From the cell containing the given text, extract its center point as [X, Y] coordinate. 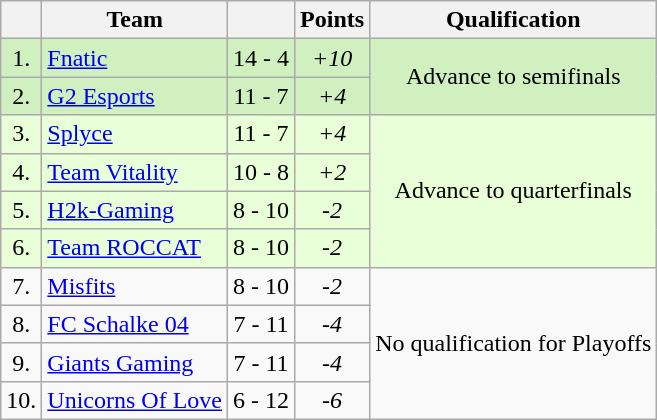
6 - 12 [262, 400]
Splyce [135, 134]
3. [22, 134]
G2 Esports [135, 96]
6. [22, 248]
Fnatic [135, 58]
4. [22, 172]
Team ROCCAT [135, 248]
Advance to semifinals [514, 77]
+2 [332, 172]
5. [22, 210]
Giants Gaming [135, 362]
Unicorns Of Love [135, 400]
Points [332, 20]
1. [22, 58]
+10 [332, 58]
10. [22, 400]
Advance to quarterfinals [514, 191]
FC Schalke 04 [135, 324]
Misfits [135, 286]
9. [22, 362]
-6 [332, 400]
Qualification [514, 20]
Team Vitality [135, 172]
2. [22, 96]
H2k-Gaming [135, 210]
No qualification for Playoffs [514, 343]
10 - 8 [262, 172]
Team [135, 20]
14 - 4 [262, 58]
7. [22, 286]
8. [22, 324]
